Detect which cell encompasses the target text, then output its (x, y) center coordinate. 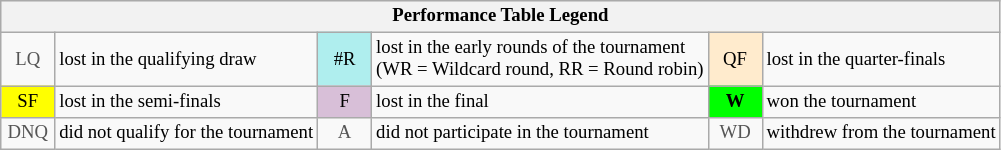
A (345, 134)
W (735, 102)
Performance Table Legend (500, 16)
lost in the final (540, 102)
QF (735, 60)
did not qualify for the tournament (186, 134)
SF (28, 102)
WD (735, 134)
lost in the early rounds of the tournament(WR = Wildcard round, RR = Round robin) (540, 60)
did not participate in the tournament (540, 134)
DNQ (28, 134)
lost in the qualifying draw (186, 60)
lost in the quarter-finals (881, 60)
withdrew from the tournament (881, 134)
won the tournament (881, 102)
lost in the semi-finals (186, 102)
#R (345, 60)
F (345, 102)
LQ (28, 60)
